Return [x, y] of the center of cell containing provided text 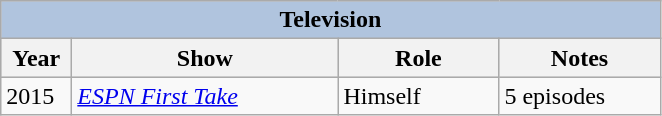
Show [205, 58]
2015 [36, 96]
Television [330, 20]
Notes [580, 58]
ESPN First Take [205, 96]
Himself [418, 96]
Year [36, 58]
5 episodes [580, 96]
Role [418, 58]
